Search for the cell housing the specified text and yield its (X, Y) center coordinate. 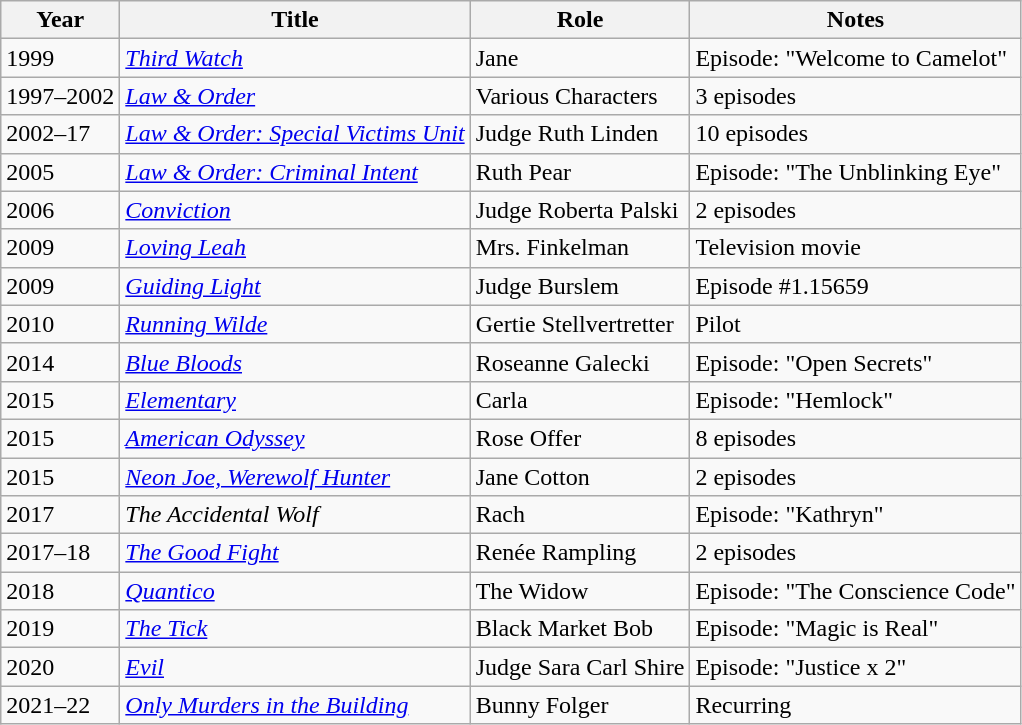
Episode: "Open Secrets" (856, 362)
Quantico (295, 591)
Third Watch (295, 58)
Judge Burslem (580, 286)
Title (295, 20)
2017 (60, 515)
Gertie Stellvertretter (580, 324)
Rach (580, 515)
Running Wilde (295, 324)
1999 (60, 58)
Evil (295, 667)
2005 (60, 172)
Law & Order: Special Victims Unit (295, 134)
Jane Cotton (580, 477)
10 episodes (856, 134)
Jane (580, 58)
Episode: "Hemlock" (856, 400)
Episode: "Welcome to Camelot" (856, 58)
Ruth Pear (580, 172)
1997–2002 (60, 96)
Pilot (856, 324)
Episode: "The Conscience Code" (856, 591)
Guiding Light (295, 286)
Recurring (856, 705)
Law & Order (295, 96)
American Odyssey (295, 438)
Various Characters (580, 96)
Mrs. Finkelman (580, 248)
2021–22 (60, 705)
The Tick (295, 629)
2017–18 (60, 553)
8 episodes (856, 438)
Neon Joe, Werewolf Hunter (295, 477)
Roseanne Galecki (580, 362)
The Good Fight (295, 553)
Only Murders in the Building (295, 705)
Renée Rampling (580, 553)
Bunny Folger (580, 705)
Judge Ruth Linden (580, 134)
Episode: "Kathryn" (856, 515)
Television movie (856, 248)
Conviction (295, 210)
2002–17 (60, 134)
Judge Roberta Palski (580, 210)
Law & Order: Criminal Intent (295, 172)
The Widow (580, 591)
2014 (60, 362)
Blue Bloods (295, 362)
2019 (60, 629)
Year (60, 20)
2010 (60, 324)
Episode: "Justice x 2" (856, 667)
2006 (60, 210)
Episode: "The Unblinking Eye" (856, 172)
Notes (856, 20)
2018 (60, 591)
Judge Sara Carl Shire (580, 667)
Rose Offer (580, 438)
Carla (580, 400)
Episode #1.15659 (856, 286)
Black Market Bob (580, 629)
The Accidental Wolf (295, 515)
Episode: "Magic is Real" (856, 629)
Role (580, 20)
Elementary (295, 400)
3 episodes (856, 96)
Loving Leah (295, 248)
2020 (60, 667)
